Capture the cell that displays the provided text and extract its [x, y] central coordinate. 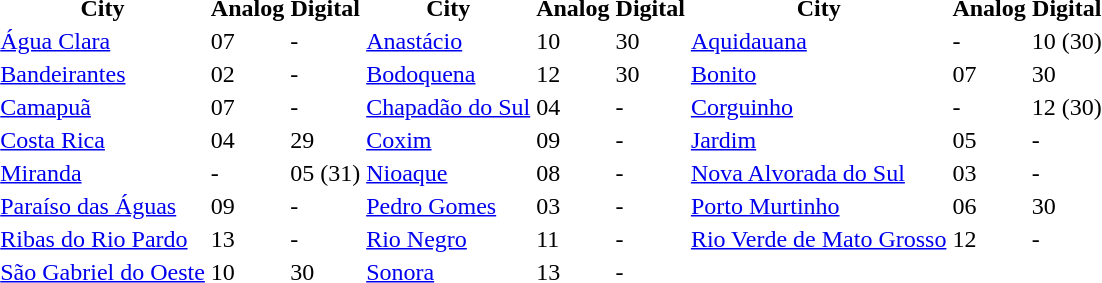
06 [989, 206]
Nioaque [448, 173]
Bonito [818, 74]
Pedro Gomes [448, 206]
13 [247, 239]
Jardim [818, 140]
Anastácio [448, 41]
Porto Murtinho [818, 206]
29 [326, 140]
Chapadão do Sul [448, 107]
10 [573, 41]
02 [247, 74]
05 (31) [326, 173]
Aquidauana [818, 41]
Coxim [448, 140]
Nova Alvorada do Sul [818, 173]
Rio Verde de Mato Grosso [818, 239]
Corguinho [818, 107]
05 [989, 140]
Rio Negro [448, 239]
08 [573, 173]
11 [573, 239]
Bodoquena [448, 74]
